Pinpoint the cell where the given text exists, returning its (x, y) midpoint coordinate. 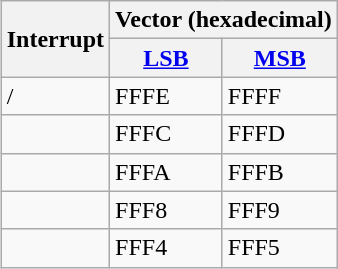
FFFF (280, 96)
FFFA (166, 172)
FFF8 (166, 210)
LSB (166, 58)
FFFE (166, 96)
/ (55, 96)
FFF4 (166, 248)
FFFD (280, 134)
FFF9 (280, 210)
FFF5 (280, 248)
FFFC (166, 134)
MSB (280, 58)
Interrupt (55, 39)
Vector (hexadecimal) (224, 20)
FFFB (280, 172)
